Determine the [X, Y] coordinate at the center of the cell enclosing the given text.  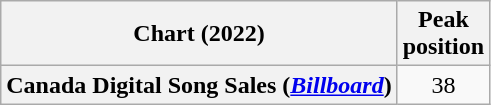
Chart (2022) [199, 34]
Peakposition [443, 34]
38 [443, 85]
Canada Digital Song Sales (Billboard) [199, 85]
